Scan for the cell matching the given text and deliver its [x, y] coordinate at center. 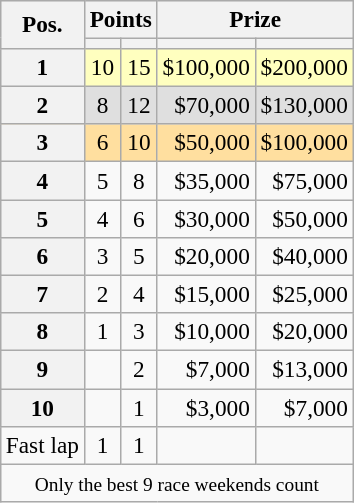
12 [139, 105]
$75,000 [304, 181]
$200,000 [304, 68]
Only the best 9 race weekends count [176, 483]
Fast lap [42, 445]
$130,000 [304, 105]
$70,000 [206, 105]
$35,000 [206, 181]
$10,000 [206, 332]
Points [120, 19]
$3,000 [206, 408]
$30,000 [206, 219]
$13,000 [304, 370]
15 [139, 68]
9 [42, 370]
$15,000 [206, 294]
$40,000 [304, 256]
$25,000 [304, 294]
Pos. [42, 24]
Prize [255, 19]
7 [42, 294]
